Identify which cell holds the provided text, then report its [X, Y] central coordinate. 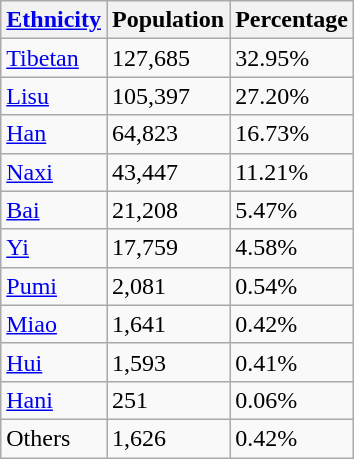
Tibetan [54, 58]
127,685 [168, 58]
105,397 [168, 96]
Ethnicity [54, 20]
Hani [54, 400]
1,641 [168, 324]
0.41% [292, 362]
43,447 [168, 172]
Population [168, 20]
Hui [54, 362]
Others [54, 438]
Han [54, 134]
Yi [54, 248]
Percentage [292, 20]
27.20% [292, 96]
1,593 [168, 362]
251 [168, 400]
Bai [54, 210]
4.58% [292, 248]
Lisu [54, 96]
2,081 [168, 286]
21,208 [168, 210]
Miao [54, 324]
0.06% [292, 400]
64,823 [168, 134]
5.47% [292, 210]
11.21% [292, 172]
0.54% [292, 286]
Pumi [54, 286]
Naxi [54, 172]
1,626 [168, 438]
17,759 [168, 248]
32.95% [292, 58]
16.73% [292, 134]
